Detect which cell encompasses the target text, then output its [x, y] center coordinate. 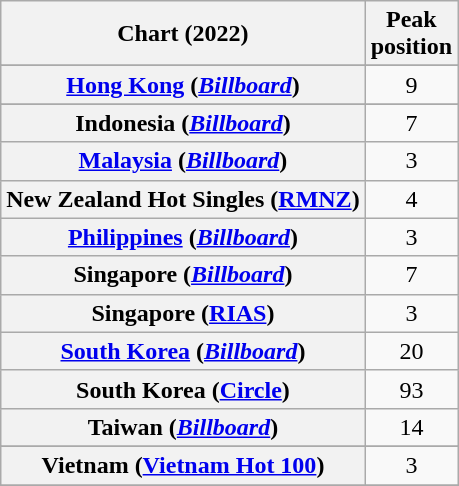
South Korea (Billboard) [183, 351]
Taiwan (Billboard) [183, 427]
South Korea (Circle) [183, 389]
Indonesia (Billboard) [183, 123]
4 [411, 199]
Chart (2022) [183, 34]
20 [411, 351]
Malaysia (Billboard) [183, 161]
Hong Kong (Billboard) [183, 85]
9 [411, 85]
93 [411, 389]
New Zealand Hot Singles (RMNZ) [183, 199]
Philippines (Billboard) [183, 237]
Singapore (Billboard) [183, 275]
Peakposition [411, 34]
14 [411, 427]
Singapore (RIAS) [183, 313]
Vietnam (Vietnam Hot 100) [183, 465]
